Return (x, y) of the center of cell containing provided text 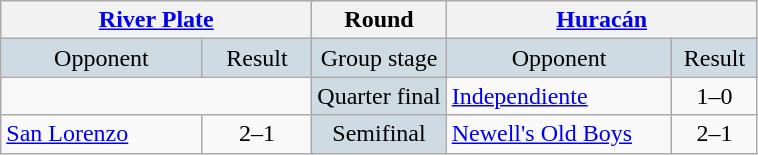
Independiente (559, 96)
Huracán (602, 20)
Round (379, 20)
1–0 (714, 96)
Group stage (379, 58)
Semifinal (379, 134)
Newell's Old Boys (559, 134)
San Lorenzo (102, 134)
River Plate (156, 20)
Quarter final (379, 96)
